Detect which cell encompasses the target text, then output its [X, Y] center coordinate. 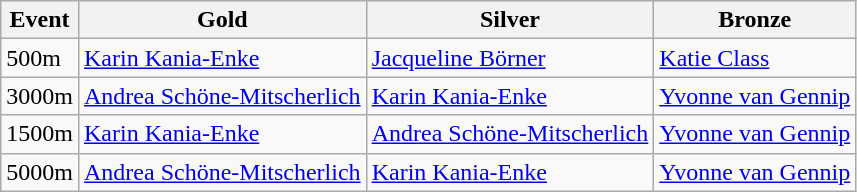
Silver [510, 20]
Bronze [755, 20]
1500m [40, 134]
Jacqueline Börner [510, 58]
Katie Class [755, 58]
5000m [40, 172]
500m [40, 58]
Event [40, 20]
Gold [222, 20]
3000m [40, 96]
